Provide the (X, Y) coordinate of the cell's center where the given text is located.  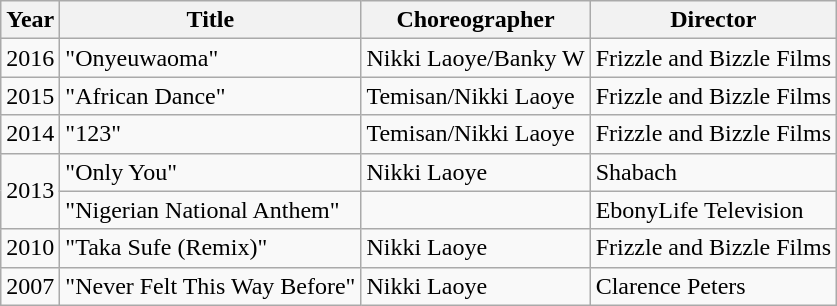
2007 (30, 286)
"123" (210, 134)
EbonyLife Television (713, 210)
"Only You" (210, 172)
Shabach (713, 172)
2015 (30, 96)
2013 (30, 191)
2010 (30, 248)
Year (30, 20)
"Never Felt This Way Before" (210, 286)
Clarence Peters (713, 286)
Nikki Laoye/Banky W (476, 58)
"Nigerian National Anthem" (210, 210)
Director (713, 20)
2016 (30, 58)
Title (210, 20)
Choreographer (476, 20)
"Onyeuwaoma" (210, 58)
"African Dance" (210, 96)
2014 (30, 134)
"Taka Sufe (Remix)" (210, 248)
